Capture the cell that displays the provided text and extract its (X, Y) central coordinate. 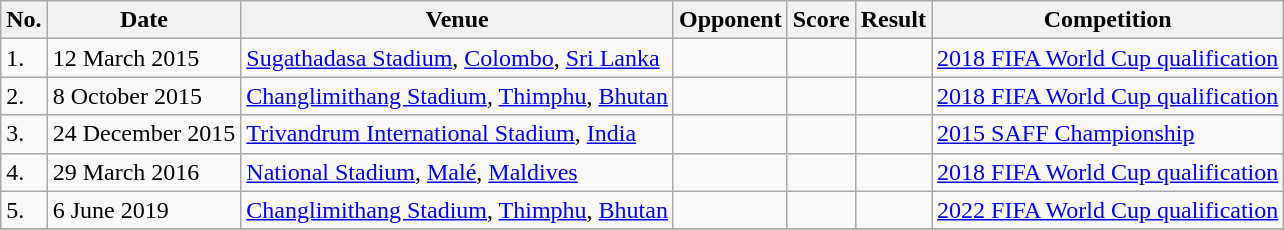
No. (24, 20)
4. (24, 172)
5. (24, 210)
3. (24, 134)
Result (893, 20)
24 December 2015 (144, 134)
National Stadium, Malé, Maldives (458, 172)
2022 FIFA World Cup qualification (1108, 210)
2. (24, 96)
2015 SAFF Championship (1108, 134)
Trivandrum International Stadium, India (458, 134)
Date (144, 20)
29 March 2016 (144, 172)
Score (821, 20)
1. (24, 58)
Sugathadasa Stadium, Colombo, Sri Lanka (458, 58)
Competition (1108, 20)
8 October 2015 (144, 96)
6 June 2019 (144, 210)
Venue (458, 20)
12 March 2015 (144, 58)
Opponent (730, 20)
